Search for the cell housing the specified text and yield its (X, Y) center coordinate. 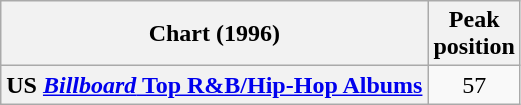
57 (474, 85)
Peakposition (474, 34)
Chart (1996) (214, 34)
US Billboard Top R&B/Hip-Hop Albums (214, 85)
